From the cell containing the given text, extract its center point as (X, Y) coordinate. 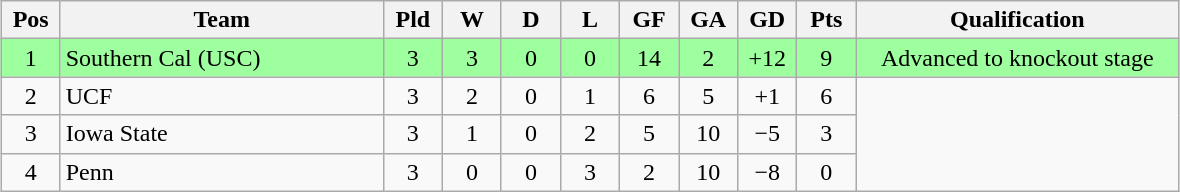
4 (30, 172)
D (530, 20)
Pts (826, 20)
−8 (768, 172)
+1 (768, 96)
UCF (222, 96)
GA (708, 20)
+12 (768, 58)
L (590, 20)
GD (768, 20)
9 (826, 58)
Pos (30, 20)
Penn (222, 172)
GF (650, 20)
14 (650, 58)
Advanced to knockout stage (1018, 58)
Qualification (1018, 20)
Pld (412, 20)
Southern Cal (USC) (222, 58)
Team (222, 20)
−5 (768, 134)
Iowa State (222, 134)
W (472, 20)
